Scan for the cell matching the given text and deliver its [X, Y] coordinate at center. 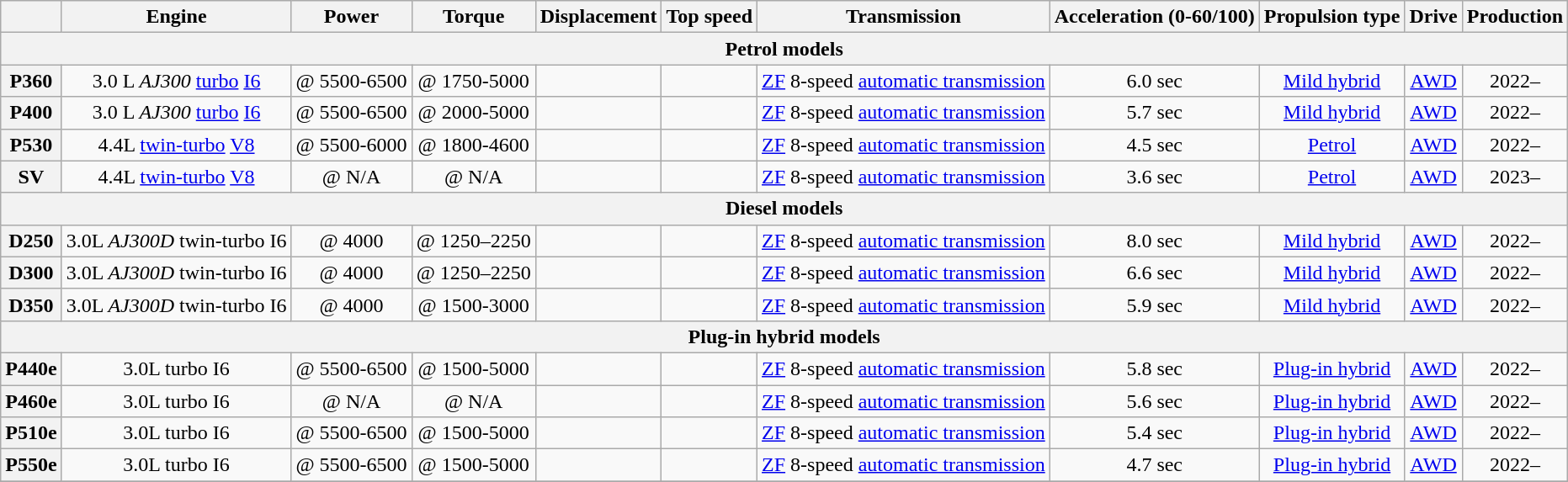
Engine [177, 17]
Torque [473, 17]
5.9 sec [1155, 305]
P510e [31, 433]
@ 1750-5000 [473, 81]
6.0 sec [1155, 81]
5.6 sec [1155, 401]
5.7 sec [1155, 113]
@ 2000-5000 [473, 113]
P550e [31, 465]
D350 [31, 305]
2023– [1515, 177]
@ 1500-3000 [473, 305]
P360 [31, 81]
Propulsion type [1331, 17]
P440e [31, 368]
Acceleration (0-60/100) [1155, 17]
@ 5500-6000 [352, 145]
P530 [31, 145]
Drive [1433, 17]
3.6 sec [1155, 177]
P460e [31, 401]
5.8 sec [1155, 368]
Displacement [598, 17]
D250 [31, 241]
@ 1800-4600 [473, 145]
Plug-in hybrid models [784, 336]
Top speed [710, 17]
D300 [31, 273]
5.4 sec [1155, 433]
Power [352, 17]
Transmission [904, 17]
4.5 sec [1155, 145]
8.0 sec [1155, 241]
SV [31, 177]
P400 [31, 113]
4.7 sec [1155, 465]
6.6 sec [1155, 273]
Diesel models [784, 209]
Production [1515, 17]
Petrol models [784, 49]
